Determine the (X, Y) coordinate at the center of the cell enclosing the given text.  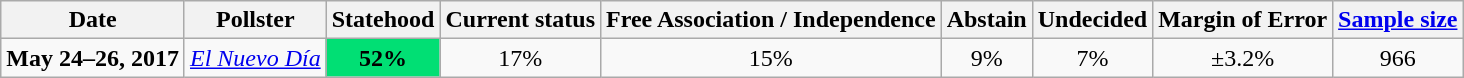
Undecided (1092, 20)
Statehood (383, 20)
9% (986, 58)
Pollster (255, 20)
±3.2% (1243, 58)
Margin of Error (1243, 20)
May 24–26, 2017 (93, 58)
17% (520, 58)
Free Association / Independence (772, 20)
Date (93, 20)
Sample size (1398, 20)
Abstain (986, 20)
7% (1092, 58)
966 (1398, 58)
15% (772, 58)
Current status (520, 20)
El Nuevo Día (255, 58)
52% (383, 58)
